Pinpoint the cell where the given text exists, returning its [X, Y] midpoint coordinate. 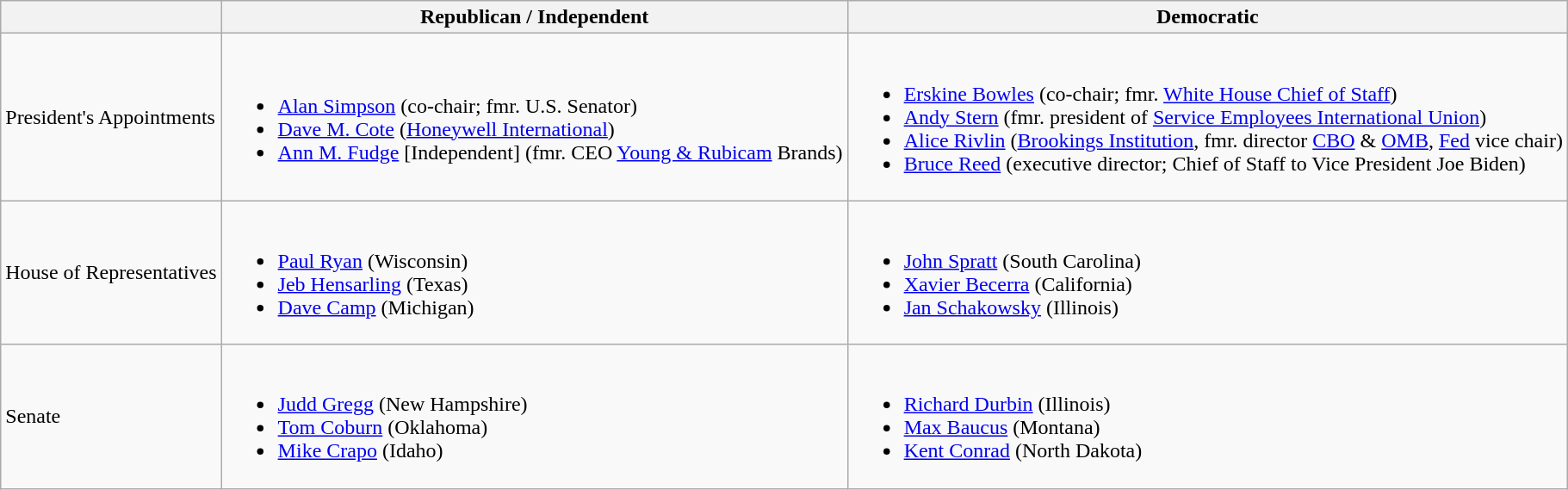
Alan Simpson (co-chair; fmr. U.S. Senator)Dave M. Cote (Honeywell International)Ann M. Fudge [Independent] (fmr. CEO Young & Rubicam Brands) [534, 117]
Republican / Independent [534, 17]
Democratic [1207, 17]
Paul Ryan (Wisconsin)Jeb Hensarling (Texas)Dave Camp (Michigan) [534, 272]
Richard Durbin (Illinois)Max Baucus (Montana)Kent Conrad (North Dakota) [1207, 417]
Judd Gregg (New Hampshire)Tom Coburn (Oklahoma)Mike Crapo (Idaho) [534, 417]
President's Appointments [111, 117]
Senate [111, 417]
House of Representatives [111, 272]
John Spratt (South Carolina)Xavier Becerra (California)Jan Schakowsky (Illinois) [1207, 272]
